Pinpoint the cell where the given text exists, returning its [X, Y] midpoint coordinate. 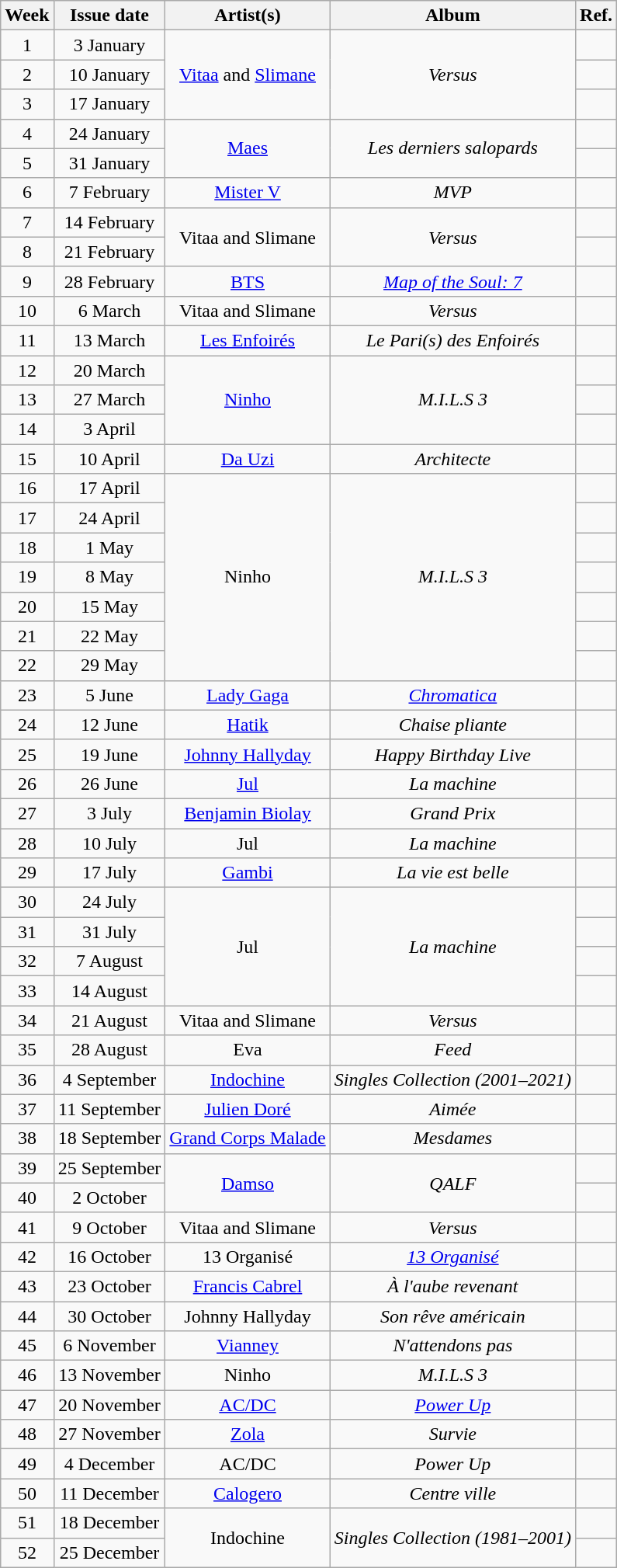
20 November [109, 1405]
Les Enfoirés [248, 340]
26 [27, 784]
Grand Prix [452, 813]
13 November [109, 1375]
Singles Collection (1981–2001) [452, 1538]
3 [27, 104]
Aimée [452, 1109]
20 March [109, 370]
Centre ville [452, 1493]
15 [27, 459]
Le Pari(s) des Enfoirés [452, 340]
11 September [109, 1109]
8 [27, 252]
24 [27, 725]
14 August [109, 991]
18 September [109, 1139]
Benjamin Biolay [248, 813]
Damso [248, 1183]
22 May [109, 636]
23 [27, 695]
Mister V [248, 193]
24 January [109, 134]
Survie [452, 1434]
10 January [109, 75]
16 October [109, 1257]
37 [27, 1109]
Francis Cabrel [248, 1286]
Artist(s) [248, 16]
25 [27, 754]
6 March [109, 311]
Issue date [109, 16]
19 [27, 577]
6 November [109, 1346]
Gambi [248, 873]
50 [27, 1493]
Calogero [248, 1493]
12 June [109, 725]
42 [27, 1257]
Zola [248, 1434]
28 August [109, 1050]
4 December [109, 1464]
33 [27, 991]
5 June [109, 695]
MVP [452, 193]
34 [27, 1020]
Map of the Soul: 7 [452, 281]
30 October [109, 1316]
22 [27, 666]
51 [27, 1523]
Feed [452, 1050]
2 [27, 75]
16 [27, 488]
27 November [109, 1434]
Chromatica [452, 695]
24 July [109, 902]
6 [27, 193]
9 October [109, 1227]
7 [27, 222]
35 [27, 1050]
12 [27, 370]
3 January [109, 45]
10 July [109, 843]
À l'aube revenant [452, 1286]
36 [27, 1080]
Son rêve américain [452, 1316]
21 February [109, 252]
7 February [109, 193]
Les derniers salopards [452, 148]
32 [27, 961]
Lady Gaga [248, 695]
30 [27, 902]
41 [27, 1227]
40 [27, 1198]
Grand Corps Malade [248, 1139]
Architecte [452, 459]
28 [27, 843]
14 February [109, 222]
Singles Collection (2001–2021) [452, 1080]
52 [27, 1552]
24 April [109, 518]
21 August [109, 1020]
13 [27, 400]
11 December [109, 1493]
17 April [109, 488]
Week [27, 16]
17 [27, 518]
19 June [109, 754]
BTS [248, 281]
Eva [248, 1050]
17 July [109, 873]
Album [452, 16]
Da Uzi [248, 459]
18 December [109, 1523]
27 [27, 813]
15 May [109, 607]
Mesdames [452, 1139]
7 August [109, 961]
8 May [109, 577]
46 [27, 1375]
43 [27, 1286]
47 [27, 1405]
Julien Doré [248, 1109]
1 [27, 45]
48 [27, 1434]
14 [27, 429]
31 January [109, 163]
31 [27, 932]
28 February [109, 281]
4 [27, 134]
2 October [109, 1198]
27 March [109, 400]
Ref. [596, 16]
11 [27, 340]
1 May [109, 548]
Chaise pliante [452, 725]
QALF [452, 1183]
4 September [109, 1080]
18 [27, 548]
25 December [109, 1552]
26 June [109, 784]
10 April [109, 459]
La vie est belle [452, 873]
23 October [109, 1286]
9 [27, 281]
Hatik [248, 725]
Vianney [248, 1346]
38 [27, 1139]
5 [27, 163]
Happy Birthday Live [452, 754]
17 January [109, 104]
39 [27, 1168]
20 [27, 607]
44 [27, 1316]
10 [27, 311]
29 May [109, 666]
21 [27, 636]
3 April [109, 429]
N'attendons pas [452, 1346]
3 July [109, 813]
31 July [109, 932]
29 [27, 873]
13 March [109, 340]
25 September [109, 1168]
45 [27, 1346]
Maes [248, 148]
49 [27, 1464]
